Search for the cell housing the specified text and yield its (X, Y) center coordinate. 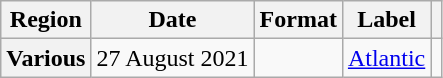
Various (46, 58)
Date (172, 20)
27 August 2021 (172, 58)
Atlantic (386, 58)
Label (386, 20)
Region (46, 20)
Format (298, 20)
